Pinpoint the cell where the given text exists, returning its (X, Y) midpoint coordinate. 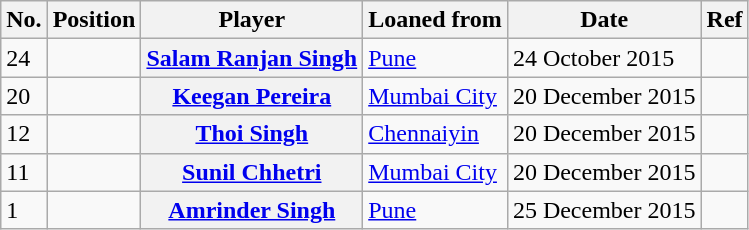
Salam Ranjan Singh (252, 58)
24 (24, 58)
1 (24, 210)
Sunil Chhetri (252, 172)
Thoi Singh (252, 134)
Chennaiyin (436, 134)
25 December 2015 (604, 210)
20 (24, 96)
24 October 2015 (604, 58)
Ref (724, 20)
Position (94, 20)
Loaned from (436, 20)
Player (252, 20)
No. (24, 20)
Date (604, 20)
12 (24, 134)
Keegan Pereira (252, 96)
11 (24, 172)
Amrinder Singh (252, 210)
